From the cell containing the given text, extract its center point as (x, y) coordinate. 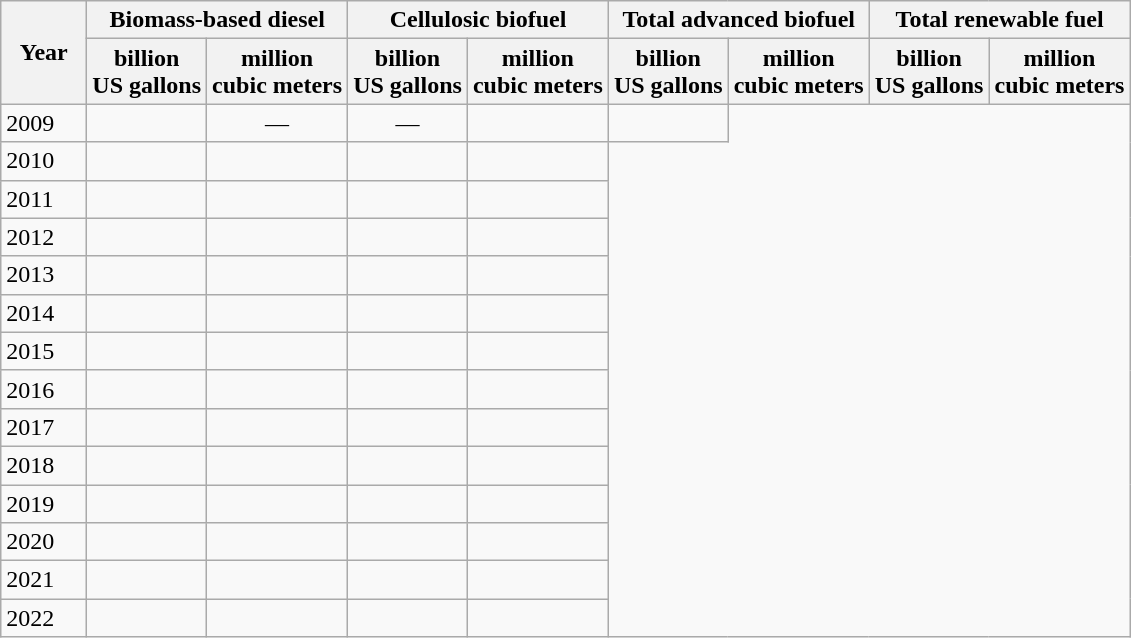
2016 (44, 389)
2017 (44, 427)
2012 (44, 237)
2019 (44, 503)
2010 (44, 161)
Biomass-based diesel (218, 20)
2020 (44, 542)
2018 (44, 465)
2009 (44, 123)
2021 (44, 580)
2013 (44, 275)
Year (44, 52)
Total renewable fuel (1000, 20)
Cellulosic biofuel (478, 20)
2011 (44, 199)
2015 (44, 351)
2022 (44, 618)
Total advanced biofuel (738, 20)
2014 (44, 313)
